For the text-containing cell, return its midpoint in (X, Y) coordinate format. 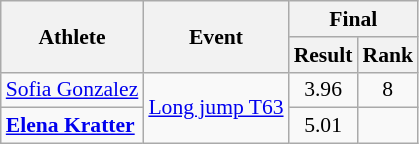
Event (216, 36)
Athlete (72, 36)
Rank (388, 55)
8 (388, 90)
3.96 (324, 90)
Sofia Gonzalez (72, 90)
Long jump T63 (216, 108)
Final (354, 19)
Result (324, 55)
Elena Kratter (72, 126)
5.01 (324, 126)
